Find where the given text appears and provide that cell's center as (x, y) coordinate. 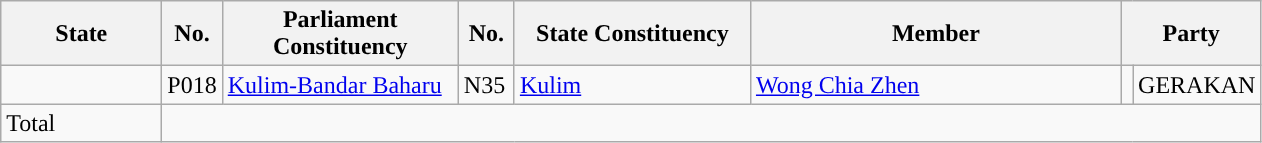
Wong Chia Zhen (936, 85)
Parliament Constituency (340, 34)
Kulim-Bandar Baharu (340, 85)
State (82, 34)
GERAKAN (1197, 85)
Kulim (632, 85)
Total (82, 123)
Party (1190, 34)
State Constituency (632, 34)
Member (936, 34)
N35 (486, 85)
P018 (192, 85)
